Search for the cell housing the specified text and yield its [x, y] center coordinate. 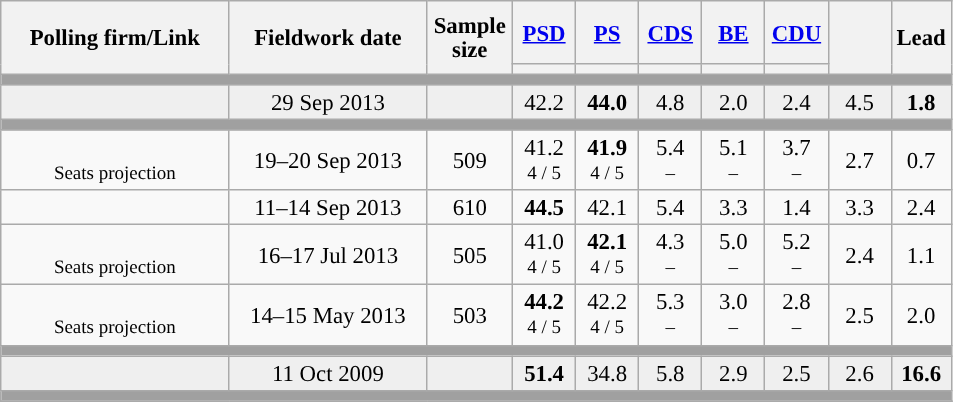
16–17 Jul 2013 [328, 255]
CDS [670, 32]
2.6 [860, 374]
51.4 [544, 374]
4.5 [860, 102]
4.8 [670, 102]
505 [470, 255]
4.3 – [670, 255]
42.2 [544, 102]
1.1 [921, 255]
11 Oct 2009 [328, 374]
41.24 / 5 [544, 160]
CDU [796, 32]
3.0 – [734, 315]
1.8 [921, 102]
14–15 May 2013 [328, 315]
Polling firm/Link [115, 38]
0.7 [921, 160]
610 [470, 208]
41.04 / 5 [544, 255]
41.94 / 5 [608, 160]
503 [470, 315]
5.3 – [670, 315]
5.4 [670, 208]
Lead [921, 38]
5.1– [734, 160]
42.14 / 5 [608, 255]
42.24 / 5 [608, 315]
1.4 [796, 208]
BE [734, 32]
2.9 [734, 374]
16.6 [921, 374]
44.5 [544, 208]
42.1 [608, 208]
44.0 [608, 102]
Sample size [470, 38]
2.7 [860, 160]
11–14 Sep 2013 [328, 208]
34.8 [608, 374]
5.2– [796, 255]
19–20 Sep 2013 [328, 160]
509 [470, 160]
Fieldwork date [328, 38]
5.8 [670, 374]
PSD [544, 32]
44.24 / 5 [544, 315]
2.8 – [796, 315]
5.0– [734, 255]
29 Sep 2013 [328, 102]
5.4 – [670, 160]
3.7– [796, 160]
PS [608, 32]
